Return the (x, y) coordinate for the center point of the cell that contains the specified text.  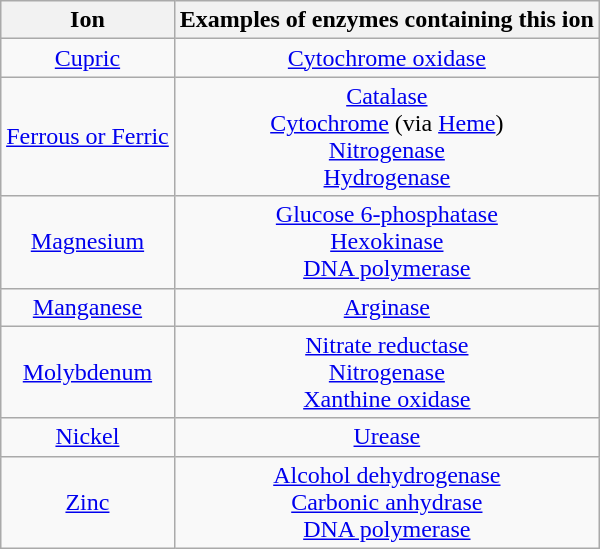
Urease (386, 437)
Cytochrome oxidase (386, 58)
CatalaseCytochrome (via Heme)NitrogenaseHydrogenase (386, 136)
Ferrous or Ferric (88, 136)
Arginase (386, 307)
Magnesium (88, 242)
Glucose 6-phosphataseHexokinase DNA polymerase (386, 242)
Zinc (88, 502)
Ion (88, 20)
Nickel (88, 437)
Cupric (88, 58)
Manganese (88, 307)
Examples of enzymes containing this ion (386, 20)
Alcohol dehydrogenaseCarbonic anhydraseDNA polymerase (386, 502)
Nitrate reductaseNitrogenaseXanthine oxidase (386, 372)
Molybdenum (88, 372)
